Capture the cell that displays the provided text and extract its (X, Y) central coordinate. 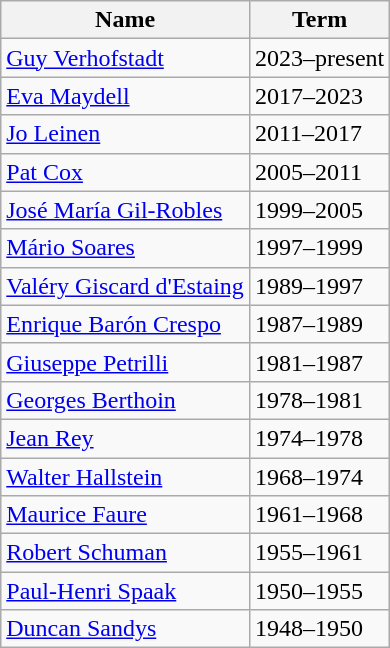
José María Gil-Robles (126, 210)
1948–1950 (319, 629)
Eva Maydell (126, 96)
Guy Verhofstadt (126, 58)
2017–2023 (319, 96)
1968–1974 (319, 477)
1978–1981 (319, 400)
Name (126, 20)
Jo Leinen (126, 134)
Duncan Sandys (126, 629)
2023–present (319, 58)
2011–2017 (319, 134)
Giuseppe Petrilli (126, 362)
Jean Rey (126, 438)
1981–1987 (319, 362)
Walter Hallstein (126, 477)
Pat Cox (126, 172)
Maurice Faure (126, 515)
Term (319, 20)
1989–1997 (319, 286)
Enrique Barón Crespo (126, 324)
1955–1961 (319, 553)
1950–1955 (319, 591)
1974–1978 (319, 438)
1987–1989 (319, 324)
Robert Schuman (126, 553)
Georges Berthoin (126, 400)
Paul-Henri Spaak (126, 591)
1961–1968 (319, 515)
1999–2005 (319, 210)
1997–1999 (319, 248)
Mário Soares (126, 248)
Valéry Giscard d'Estaing (126, 286)
2005–2011 (319, 172)
